Provide the (x, y) coordinate of the cell's center where the given text is located.  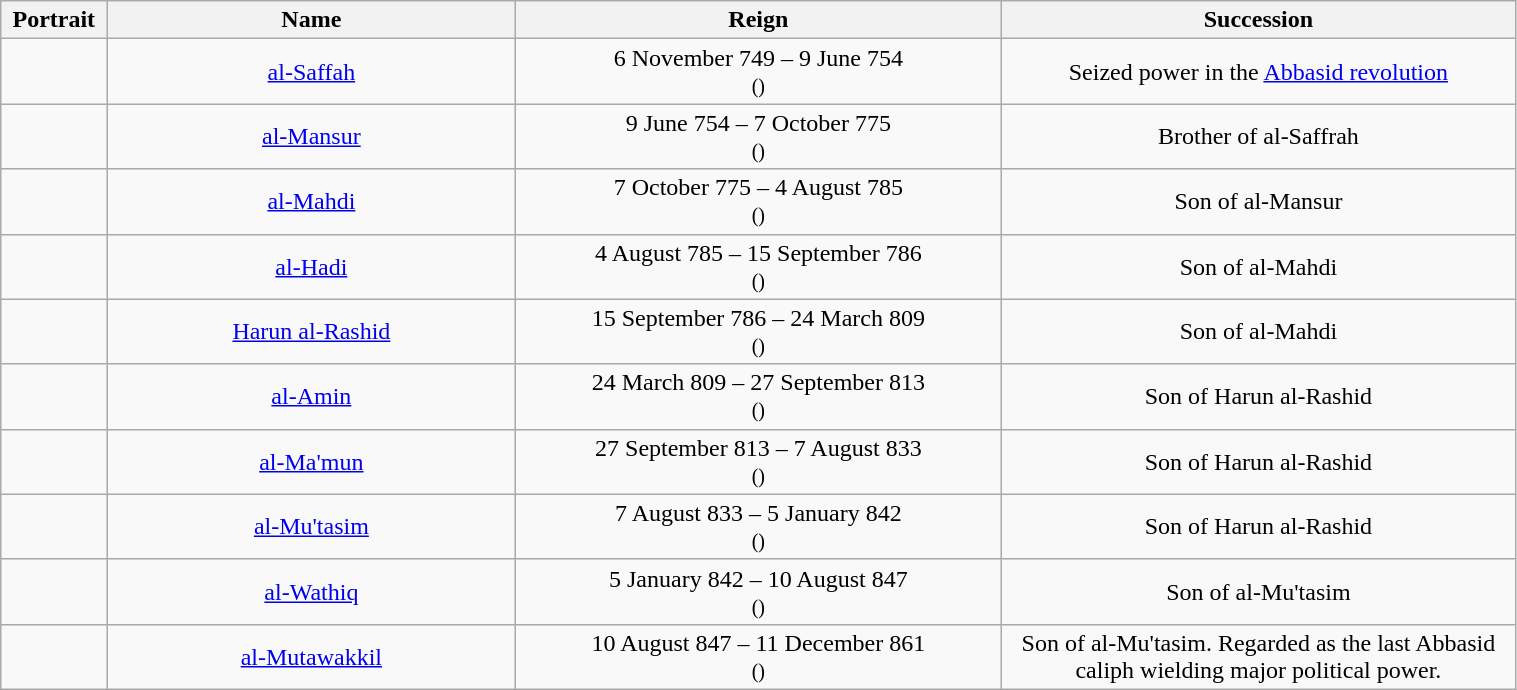
al-Wathiq (312, 592)
24 March 809 – 27 September 813() (758, 396)
Name (312, 20)
Son of al-Mu'tasim (1258, 592)
al-Mutawakkil (312, 656)
al-Hadi (312, 266)
Son of al-Mu'tasim. Regarded as the last Abbasid caliph wielding major political power. (1258, 656)
6 November 749 – 9 June 754() (758, 72)
7 August 833 – 5 January 842() (758, 526)
al-Amin (312, 396)
Son of al-Mansur (1258, 202)
15 September 786 – 24 March 809() (758, 332)
al-Mahdi (312, 202)
al-Saffah (312, 72)
al-Ma'mun (312, 462)
Seized power in the Abbasid revolution (1258, 72)
Harun al-Rashid (312, 332)
al-Mansur (312, 136)
10 August 847 – 11 December 861() (758, 656)
Portrait (54, 20)
7 October 775 – 4 August 785() (758, 202)
5 January 842 – 10 August 847() (758, 592)
9 June 754 – 7 October 775() (758, 136)
4 August 785 – 15 September 786() (758, 266)
al-Mu'tasim (312, 526)
Succession (1258, 20)
Brother of al-Saffrah (1258, 136)
27 September 813 – 7 August 833() (758, 462)
Reign (758, 20)
